Extract the [X, Y] coordinate from the center of the cell holding the provided text.  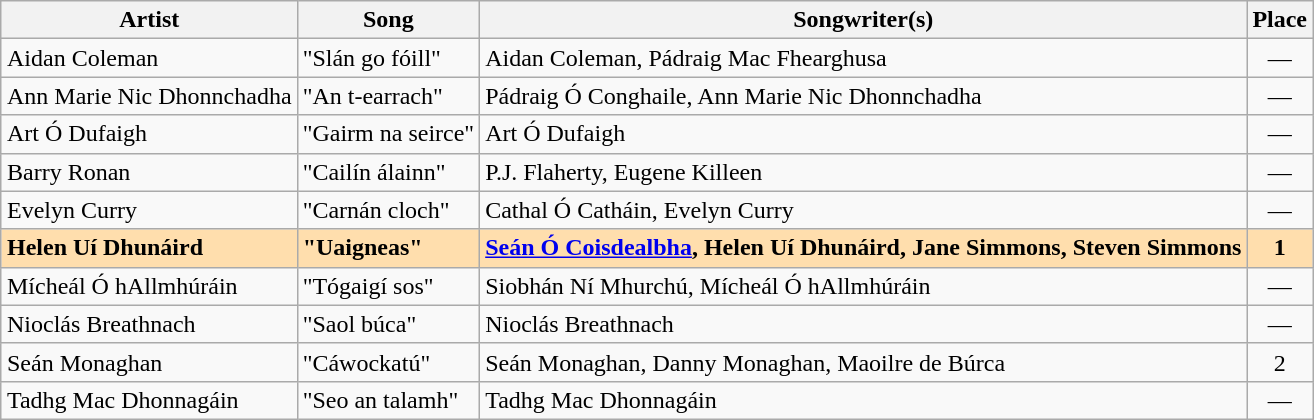
"Carnán cloch" [388, 210]
Songwriter(s) [864, 20]
"Saol búca" [388, 324]
Artist [149, 20]
"Gairm na seirce" [388, 134]
Seán Monaghan [149, 362]
2 [1280, 362]
Mícheál Ó hAllmhúráin [149, 286]
Pádraig Ó Conghaile, Ann Marie Nic Dhonnchadha [864, 96]
Cathal Ó Catháin, Evelyn Curry [864, 210]
Seán Monaghan, Danny Monaghan, Maoilre de Búrca [864, 362]
Helen Uí Dhunáird [149, 248]
Ann Marie Nic Dhonnchadha [149, 96]
Aidan Coleman [149, 58]
1 [1280, 248]
"Cailín álainn" [388, 172]
Song [388, 20]
P.J. Flaherty, Eugene Killeen [864, 172]
"Cáwockatú" [388, 362]
Place [1280, 20]
Evelyn Curry [149, 210]
"Tógaigí sos" [388, 286]
"Seo an talamh" [388, 400]
Aidan Coleman, Pádraig Mac Fhearghusa [864, 58]
"Uaigneas" [388, 248]
Barry Ronan [149, 172]
"An t-earrach" [388, 96]
Siobhán Ní Mhurchú, Mícheál Ó hAllmhúráin [864, 286]
Seán Ó Coisdealbha, Helen Uí Dhunáird, Jane Simmons, Steven Simmons [864, 248]
"Slán go fóill" [388, 58]
